Scan for the cell matching the given text and deliver its (X, Y) coordinate at center. 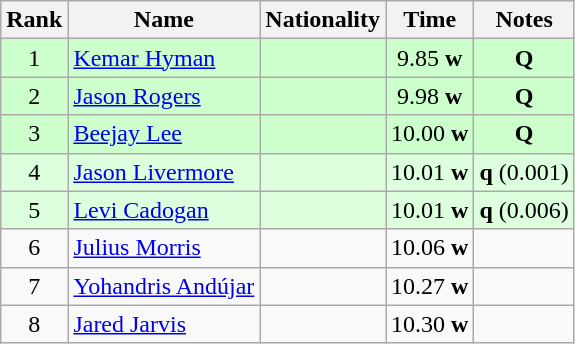
Yohandris Andújar (164, 286)
7 (34, 286)
Levi Cadogan (164, 210)
Notes (524, 20)
3 (34, 134)
Rank (34, 20)
1 (34, 58)
8 (34, 324)
10.00 w (430, 134)
5 (34, 210)
10.30 w (430, 324)
q (0.001) (524, 172)
Kemar Hyman (164, 58)
Time (430, 20)
9.98 w (430, 96)
Jason Livermore (164, 172)
Beejay Lee (164, 134)
6 (34, 248)
Name (164, 20)
10.06 w (430, 248)
Julius Morris (164, 248)
4 (34, 172)
10.27 w (430, 286)
Jason Rogers (164, 96)
Nationality (323, 20)
Jared Jarvis (164, 324)
2 (34, 96)
q (0.006) (524, 210)
9.85 w (430, 58)
